Return (X, Y) of the center of cell containing provided text 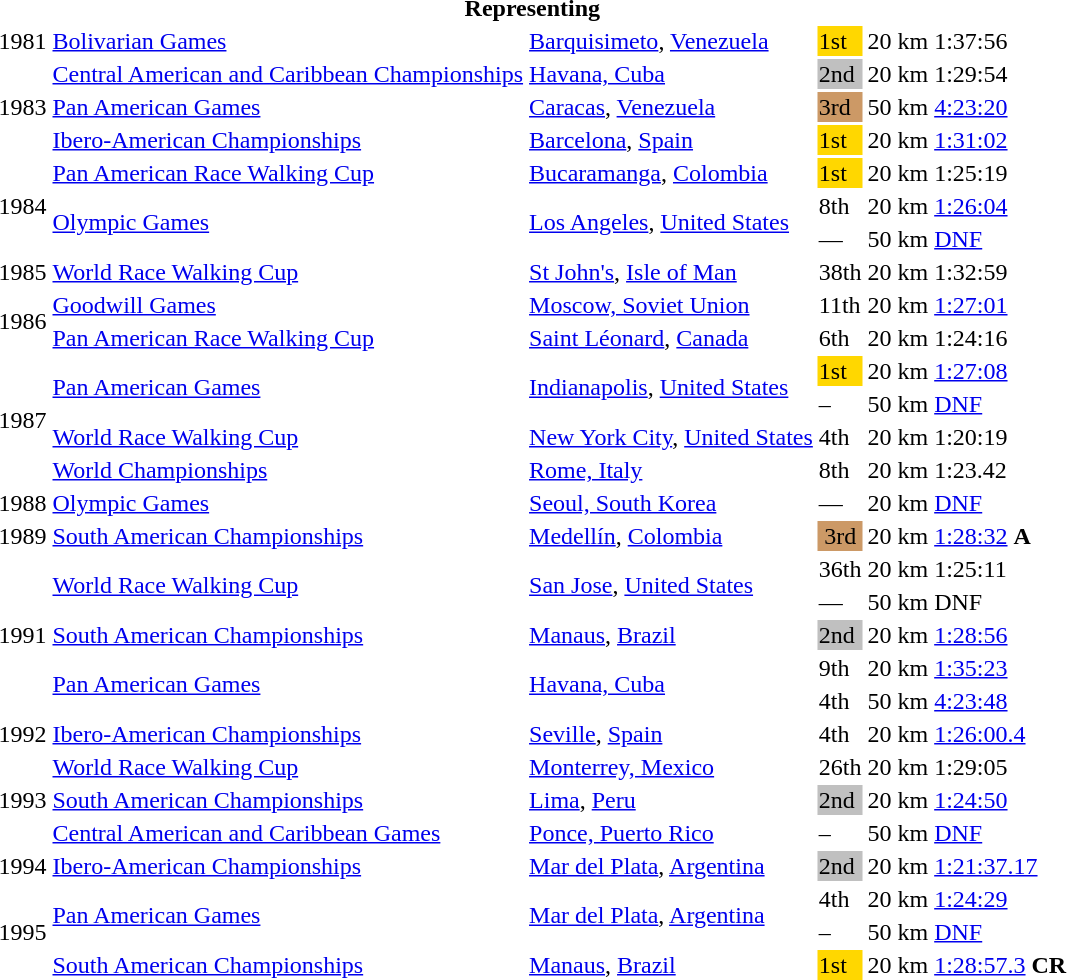
Saint Léonard, Canada (672, 338)
St John's, Isle of Man (672, 272)
26th (840, 767)
Central American and Caribbean Games (288, 833)
Monterrey, Mexico (672, 767)
Goodwill Games (288, 305)
Seville, Spain (672, 734)
Ponce, Puerto Rico (672, 833)
Bolivarian Games (288, 41)
9th (840, 668)
New York City, United States (672, 437)
6th (840, 338)
Indianapolis, United States (672, 388)
Los Angeles, United States (672, 222)
San Jose, United States (672, 586)
Seoul, South Korea (672, 503)
Barcelona, Spain (672, 140)
36th (840, 569)
Central American and Caribbean Championships (288, 74)
Medellín, Colombia (672, 536)
Lima, Peru (672, 800)
Barquisimeto, Venezuela (672, 41)
Caracas, Venezuela (672, 107)
Rome, Italy (672, 470)
11th (840, 305)
World Championships (288, 470)
38th (840, 272)
Bucaramanga, Colombia (672, 173)
Moscow, Soviet Union (672, 305)
